Capture the cell that displays the provided text and extract its (X, Y) central coordinate. 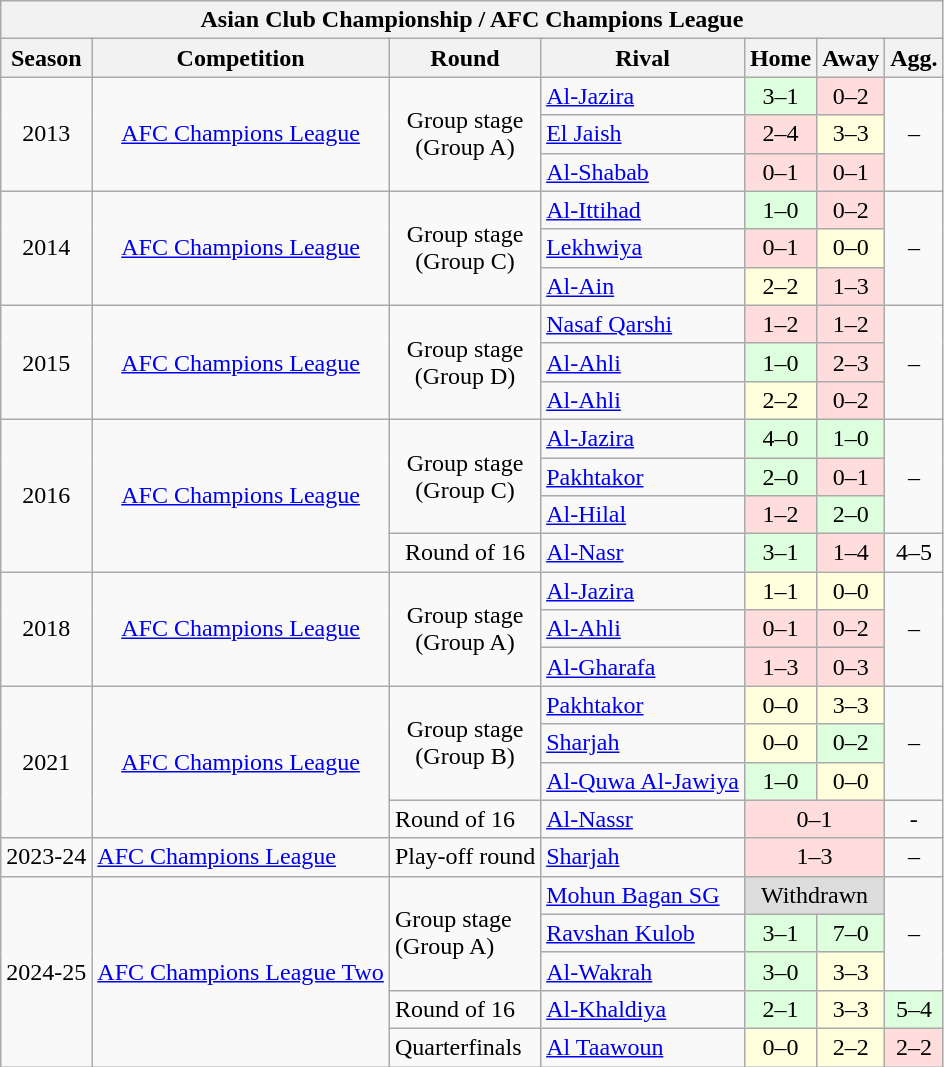
Home (780, 58)
Lekhwiya (643, 248)
5–4 (914, 1009)
2–4 (780, 134)
3–0 (780, 971)
Competition (241, 58)
2024-25 (46, 971)
2–3 (851, 362)
El Jaish (643, 134)
7–0 (851, 933)
2018 (46, 629)
Ravshan Kulob (643, 933)
Quarterfinals (464, 1047)
Agg. (914, 58)
0–3 (851, 667)
1–4 (851, 553)
Al-Nasr (643, 553)
Rival (643, 58)
Al-Gharafa (643, 667)
Round (464, 58)
Group stage(Group D) (464, 362)
Withdrawn (814, 895)
Group stage(Group B) (464, 743)
Mohun Bagan SG (643, 895)
2015 (46, 362)
2013 (46, 134)
Away (851, 58)
Al-Ain (643, 286)
1–1 (780, 591)
Play-off round (464, 857)
AFC Champions League Two (241, 971)
Nasaf Qarshi (643, 324)
Asian Club Championship / AFC Champions League (472, 20)
Al-Nassr (643, 819)
2021 (46, 762)
2023-24 (46, 857)
Al-Hilal (643, 515)
Al Taawoun (643, 1047)
Al-Shabab (643, 172)
4–0 (780, 438)
Al-Ittihad (643, 210)
Season (46, 58)
- (914, 819)
Al-Khaldiya (643, 1009)
2016 (46, 495)
Al-Wakrah (643, 971)
2014 (46, 248)
Al-Quwa Al-Jawiya (643, 781)
2–1 (780, 1009)
4–5 (914, 553)
